Search for the cell housing the specified text and yield its (X, Y) center coordinate. 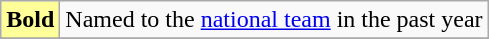
Bold (30, 20)
Named to the national team in the past year (274, 20)
